Output the [X, Y] coordinate of the center of the cell containing the given text.  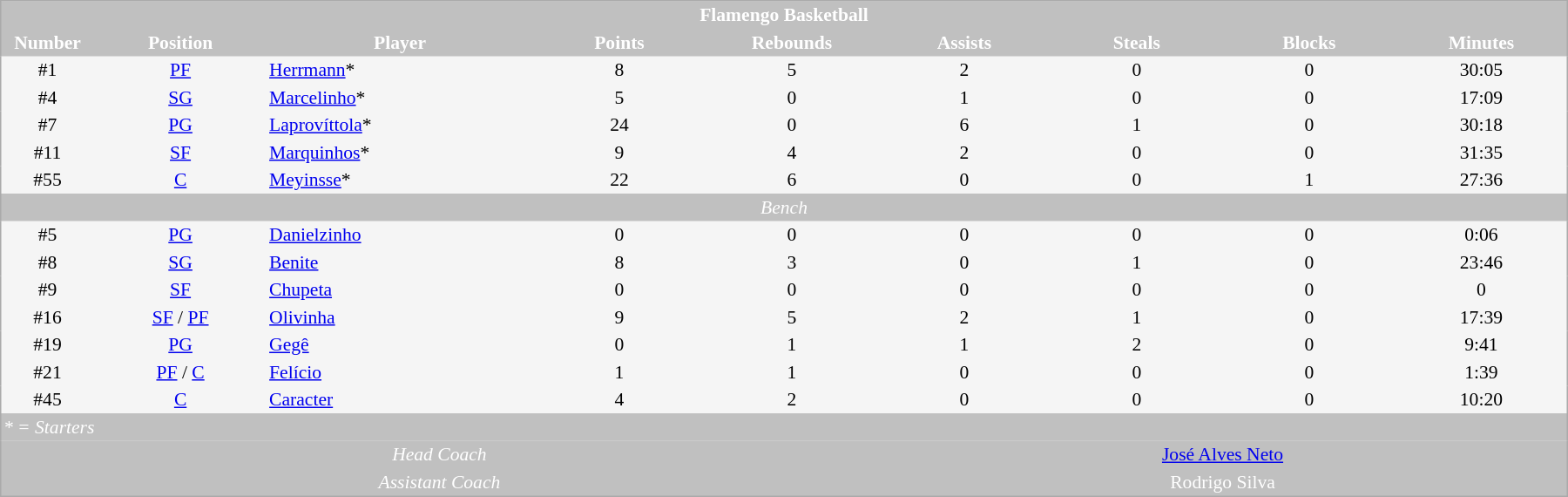
Marquinhos* [400, 153]
Benite [400, 262]
Olivinha [400, 317]
* = Starters [784, 427]
#7 [47, 126]
Number [47, 43]
Danielzinho [400, 235]
Minutes [1482, 43]
Head Coach [439, 455]
#21 [47, 372]
1:39 [1482, 372]
#9 [47, 289]
PF / C [180, 372]
#5 [47, 235]
Steals [1137, 43]
3 [792, 262]
22 [619, 180]
Chupeta [400, 289]
#4 [47, 98]
Bench [784, 208]
#45 [47, 399]
#11 [47, 153]
Assistant Coach [439, 482]
24 [619, 126]
Marcelinho* [400, 98]
Player [400, 43]
30:18 [1482, 126]
17:09 [1482, 98]
#8 [47, 262]
23:46 [1482, 262]
#16 [47, 317]
José Alves Neto [1223, 455]
PF [180, 70]
Felício [400, 372]
Herrmann* [400, 70]
0:06 [1482, 235]
#19 [47, 345]
Flamengo Basketball [784, 15]
10:20 [1482, 399]
9:41 [1482, 345]
17:39 [1482, 317]
SF / PF [180, 317]
30:05 [1482, 70]
Rodrigo Silva [1223, 482]
27:36 [1482, 180]
Laprovíttola* [400, 126]
Points [619, 43]
Rebounds [792, 43]
Caracter [400, 399]
Gegê [400, 345]
#55 [47, 180]
#1 [47, 70]
Blocks [1309, 43]
31:35 [1482, 153]
Position [180, 43]
Assists [964, 43]
Meyinsse* [400, 180]
